Return the [X, Y] coordinate for the center point of the cell that contains the specified text.  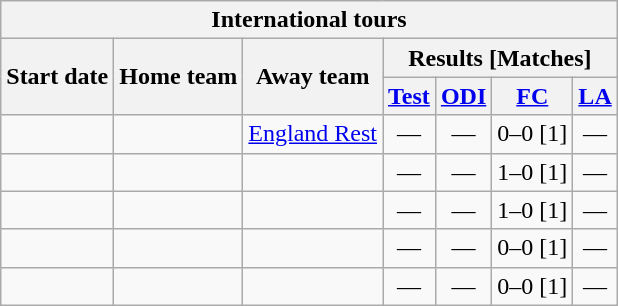
Home team [178, 77]
International tours [309, 20]
LA [595, 96]
Results [Matches] [500, 58]
ODI [463, 96]
Start date [58, 77]
Test [410, 96]
Away team [313, 77]
England Rest [313, 134]
FC [532, 96]
